For the text-containing cell, return its midpoint in (x, y) coordinate format. 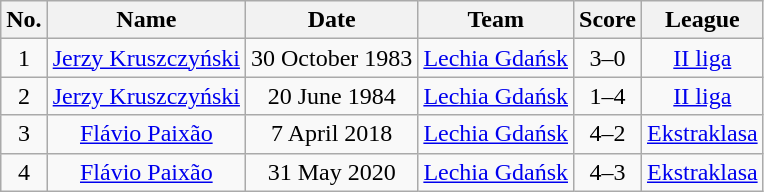
Name (146, 20)
4–2 (608, 134)
1–4 (608, 96)
League (702, 20)
Score (608, 20)
31 May 2020 (331, 172)
1 (24, 58)
4–3 (608, 172)
3 (24, 134)
Team (496, 20)
Date (331, 20)
4 (24, 172)
2 (24, 96)
3–0 (608, 58)
30 October 1983 (331, 58)
7 April 2018 (331, 134)
No. (24, 20)
20 June 1984 (331, 96)
